Return (x, y) of the center of cell containing provided text 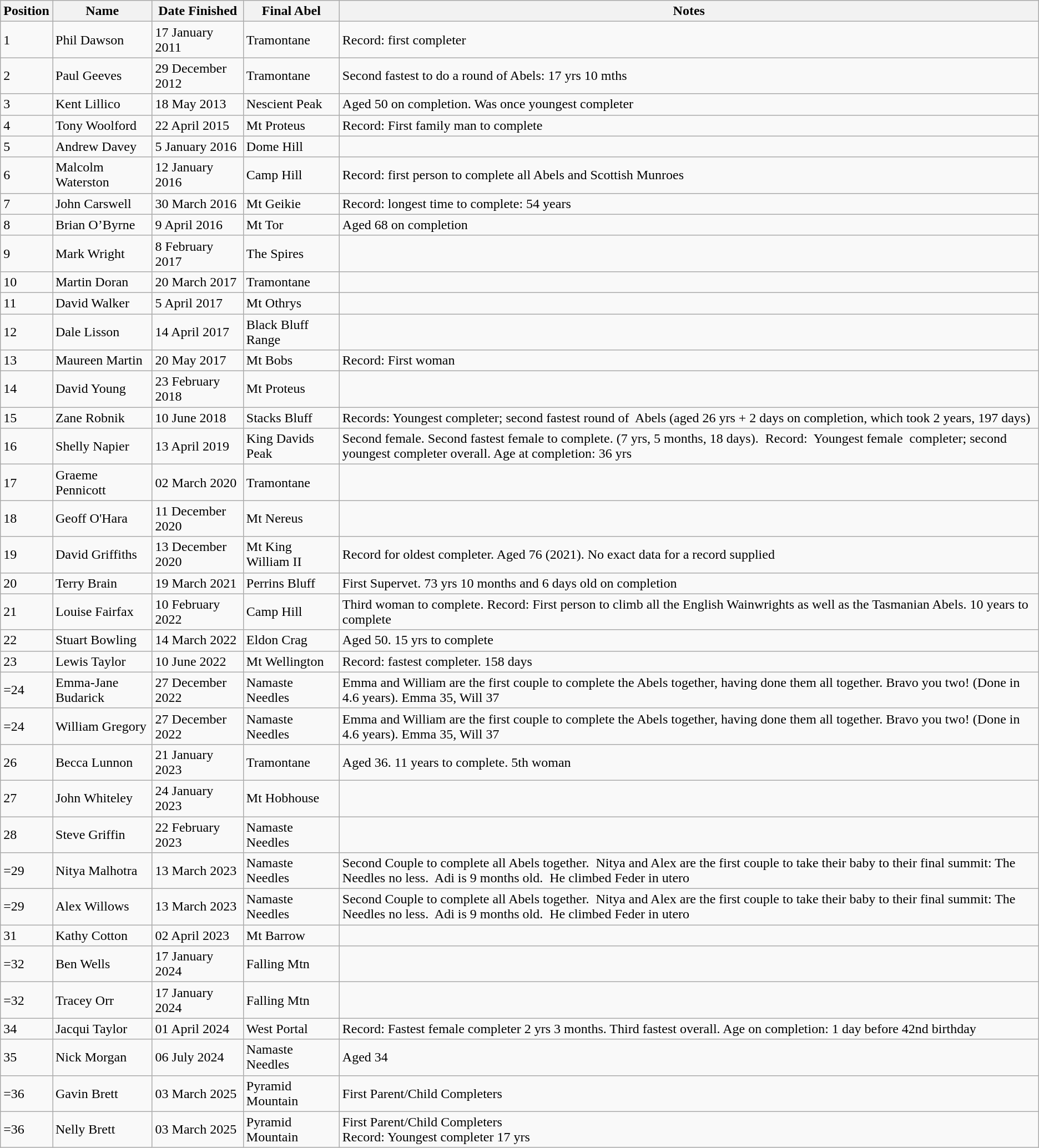
11 December 2020 (198, 518)
Aged 68 on completion (689, 225)
Eldon Crag (291, 640)
First Supervet. 73 yrs 10 months and 6 days old on completion (689, 583)
6 (27, 175)
Stuart Bowling (102, 640)
Name (102, 11)
02 April 2023 (198, 935)
Aged 50 on completion. Was once youngest completer (689, 104)
3 (27, 104)
35 (27, 1058)
David Walker (102, 303)
24 January 2023 (198, 798)
22 February 2023 (198, 835)
Gavin Brett (102, 1093)
17 January 2011 (198, 40)
Maureen Martin (102, 361)
13 December 2020 (198, 555)
14 April 2017 (198, 332)
Record: Fastest female completer 2 yrs 3 months. Third fastest overall. Age on completion: 1 day before 42nd birthday (689, 1029)
Jacqui Taylor (102, 1029)
Dome Hill (291, 146)
Record: longest time to complete: 54 years (689, 204)
Tony Woolford (102, 125)
Geoff O'Hara (102, 518)
Mt Barrow (291, 935)
Mark Wright (102, 253)
21 (27, 611)
Kathy Cotton (102, 935)
16 (27, 446)
Paul Geeves (102, 75)
5 (27, 146)
Perrins Bluff (291, 583)
Brian O’Byrne (102, 225)
15 (27, 418)
Terry Brain (102, 583)
King Davids Peak (291, 446)
First Parent/Child Completers (689, 1093)
Record for oldest completer. Aged 76 (2021). No exact data for a record supplied (689, 555)
23 February 2018 (198, 390)
8 (27, 225)
Mt Nereus (291, 518)
Aged 50. 15 yrs to complete (689, 640)
10 (27, 282)
14 March 2022 (198, 640)
Mt Othrys (291, 303)
10 June 2018 (198, 418)
Record: First family man to complete (689, 125)
12 January 2016 (198, 175)
13 April 2019 (198, 446)
Record: fastest completer. 158 days (689, 661)
18 (27, 518)
Nelly Brett (102, 1130)
18 May 2013 (198, 104)
Ben Wells (102, 964)
7 (27, 204)
10 June 2022 (198, 661)
06 July 2024 (198, 1058)
10 February 2022 (198, 611)
31 (27, 935)
Second fastest to do a round of Abels: 17 yrs 10 mths (689, 75)
01 April 2024 (198, 1029)
John Carswell (102, 204)
20 (27, 583)
Nick Morgan (102, 1058)
27 (27, 798)
4 (27, 125)
5 January 2016 (198, 146)
Becca Lunnon (102, 762)
David Griffiths (102, 555)
26 (27, 762)
Stacks Bluff (291, 418)
Record: first person to complete all Abels and Scottish Munroes (689, 175)
William Gregory (102, 726)
11 (27, 303)
Lewis Taylor (102, 661)
Final Abel (291, 11)
19 (27, 555)
Graeme Pennicott (102, 483)
30 March 2016 (198, 204)
28 (27, 835)
Emma-Jane Budarick (102, 690)
Records: Youngest completer; second fastest round of Abels (aged 26 yrs + 2 days on completion, which took 2 years, 197 days) (689, 418)
Steve Griffin (102, 835)
Position (27, 11)
Date Finished (198, 11)
John Whiteley (102, 798)
Dale Lisson (102, 332)
West Portal (291, 1029)
Mt Tor (291, 225)
Tracey Orr (102, 1000)
Malcolm Waterston (102, 175)
Kent Lillico (102, 104)
02 March 2020 (198, 483)
21 January 2023 (198, 762)
8 February 2017 (198, 253)
Record: First woman (689, 361)
29 December 2012 (198, 75)
13 (27, 361)
22 April 2015 (198, 125)
Mt Bobs (291, 361)
34 (27, 1029)
9 (27, 253)
Andrew Davey (102, 146)
Louise Fairfax (102, 611)
1 (27, 40)
Nitya Malhotra (102, 871)
20 March 2017 (198, 282)
Record: first completer (689, 40)
2 (27, 75)
First Parent/Child CompletersRecord: Youngest completer 17 yrs (689, 1130)
22 (27, 640)
Aged 34 (689, 1058)
Black Bluff Range (291, 332)
Shelly Napier (102, 446)
Martin Doran (102, 282)
14 (27, 390)
5 April 2017 (198, 303)
Notes (689, 11)
23 (27, 661)
Nescient Peak (291, 104)
Zane Robnik (102, 418)
17 (27, 483)
The Spires (291, 253)
20 May 2017 (198, 361)
19 March 2021 (198, 583)
David Young (102, 390)
Phil Dawson (102, 40)
Mt Hobhouse (291, 798)
Mt Geikie (291, 204)
9 April 2016 (198, 225)
Aged 36. 11 years to complete. 5th woman (689, 762)
Mt Wellington (291, 661)
Alex Willows (102, 907)
12 (27, 332)
Third woman to complete. Record: First person to climb all the English Wainwrights as well as the Tasmanian Abels. 10 years to complete (689, 611)
Mt King William II (291, 555)
